Pinpoint the cell where the given text exists, returning its [x, y] midpoint coordinate. 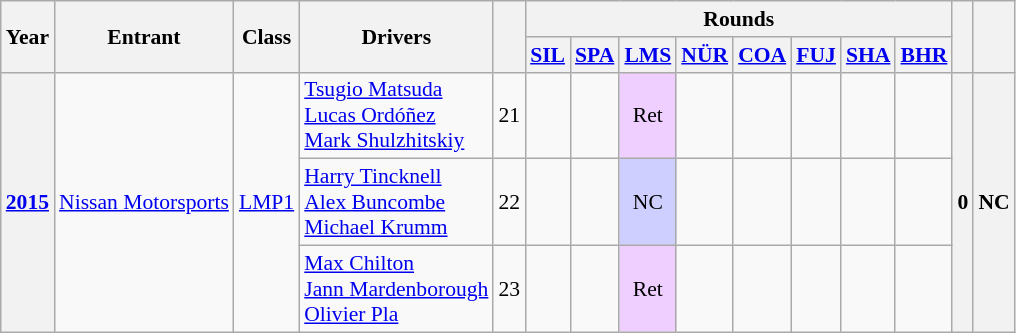
BHR [924, 55]
FUJ [816, 55]
NÜR [704, 55]
Nissan Motorsports [144, 202]
SHA [868, 55]
0 [962, 202]
22 [509, 202]
COA [762, 55]
LMS [648, 55]
Rounds [738, 19]
2015 [28, 202]
Drivers [396, 36]
21 [509, 116]
Harry Tincknell Alex Buncombe Michael Krumm [396, 202]
Year [28, 36]
Max Chilton Jann Mardenborough Olivier Pla [396, 290]
Entrant [144, 36]
23 [509, 290]
SIL [548, 55]
Class [266, 36]
Tsugio Matsuda Lucas Ordóñez Mark Shulzhitskiy [396, 116]
LMP1 [266, 202]
SPA [594, 55]
